Identify which cell holds the provided text, then report its (X, Y) central coordinate. 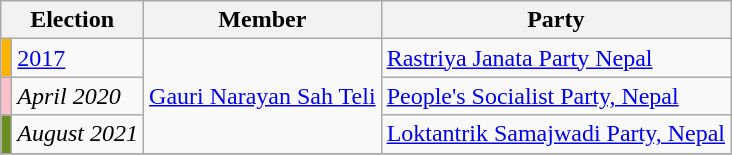
August 2021 (78, 134)
Rastriya Janata Party Nepal (556, 58)
April 2020 (78, 96)
Party (556, 20)
Member (263, 20)
Gauri Narayan Sah Teli (263, 96)
2017 (78, 58)
People's Socialist Party, Nepal (556, 96)
Loktantrik Samajwadi Party, Nepal (556, 134)
Election (72, 20)
